Capture the cell that displays the provided text and extract its (x, y) central coordinate. 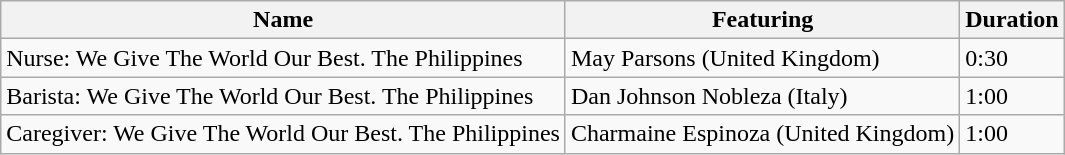
Nurse: We Give The World Our Best. The Philippines (284, 58)
Featuring (762, 20)
Caregiver: We Give The World Our Best. The Philippines (284, 134)
Barista: We Give The World Our Best. The Philippines (284, 96)
Name (284, 20)
May Parsons (United Kingdom) (762, 58)
Duration (1012, 20)
Charmaine Espinoza (United Kingdom) (762, 134)
0:30 (1012, 58)
Dan Johnson Nobleza (Italy) (762, 96)
